From the cell containing the given text, extract its center point as [X, Y] coordinate. 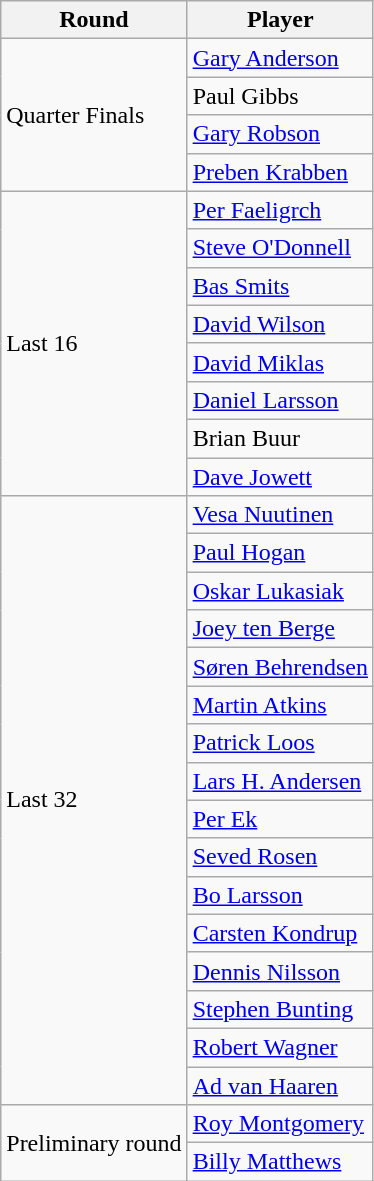
Ad van Haaren [280, 1085]
Seved Rosen [280, 857]
Bas Smits [280, 286]
Martin Atkins [280, 705]
Last 16 [94, 343]
Søren Behrendsen [280, 667]
Gary Anderson [280, 58]
Round [94, 20]
Paul Hogan [280, 553]
Per Faeligrch [280, 210]
Roy Montgomery [280, 1124]
Preliminary round [94, 1143]
Patrick Loos [280, 743]
Billy Matthews [280, 1162]
Vesa Nuutinen [280, 515]
Dave Jowett [280, 477]
Bo Larsson [280, 895]
Dennis Nilsson [280, 971]
Last 32 [94, 800]
Steve O'Donnell [280, 248]
Gary Robson [280, 134]
David Miklas [280, 362]
Brian Buur [280, 438]
Player [280, 20]
David Wilson [280, 324]
Carsten Kondrup [280, 933]
Daniel Larsson [280, 400]
Preben Krabben [280, 172]
Paul Gibbs [280, 96]
Per Ek [280, 819]
Joey ten Berge [280, 629]
Stephen Bunting [280, 1009]
Robert Wagner [280, 1047]
Lars H. Andersen [280, 781]
Oskar Lukasiak [280, 591]
Quarter Finals [94, 115]
